From the cell containing the given text, extract its center point as (x, y) coordinate. 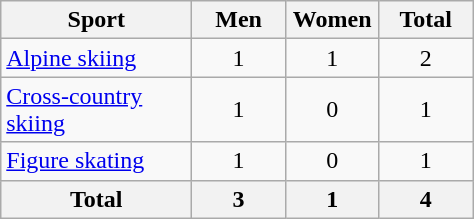
Alpine skiing (96, 58)
2 (426, 58)
4 (426, 199)
Men (239, 20)
Sport (96, 20)
Cross-country skiing (96, 110)
3 (239, 199)
Figure skating (96, 161)
Women (332, 20)
